Identify which cell holds the provided text, then report its [X, Y] central coordinate. 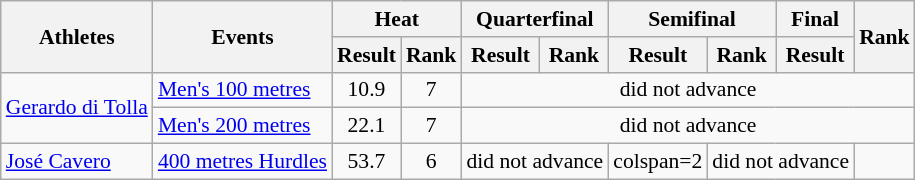
Men's 100 metres [242, 90]
22.1 [366, 126]
Men's 200 metres [242, 126]
6 [432, 162]
José Cavero [77, 162]
Gerardo di Tolla [77, 108]
colspan=2 [658, 162]
10.9 [366, 90]
53.7 [366, 162]
Semifinal [692, 19]
Heat [396, 19]
400 metres Hurdles [242, 162]
Events [242, 36]
Quarterfinal [534, 19]
Final [815, 19]
Athletes [77, 36]
